From the cell containing the given text, extract its center point as [X, Y] coordinate. 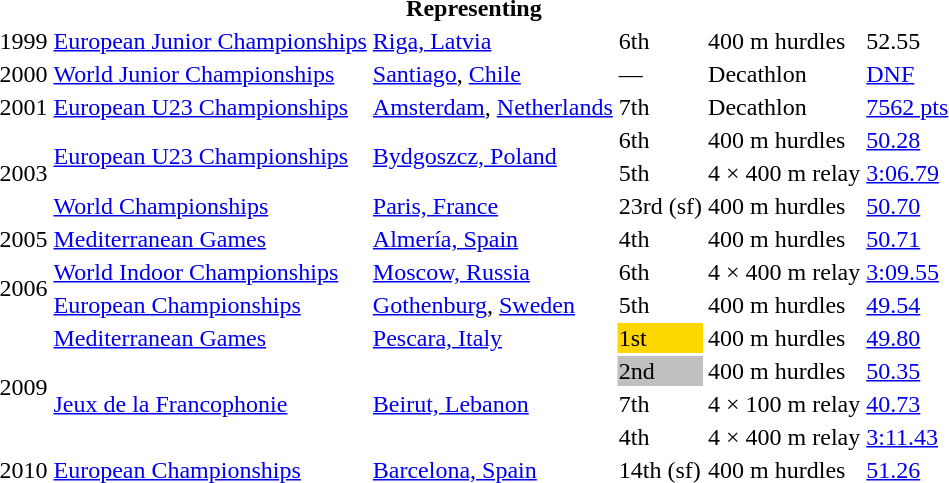
World Championships [210, 206]
European Junior Championships [210, 41]
1st [660, 338]
Pescara, Italy [492, 338]
World Indoor Championships [210, 272]
Paris, France [492, 206]
World Junior Championships [210, 74]
Bydgoszcz, Poland [492, 156]
Moscow, Russia [492, 272]
Santiago, Chile [492, 74]
Riga, Latvia [492, 41]
Jeux de la Francophonie [210, 404]
Amsterdam, Netherlands [492, 107]
European Championships [210, 305]
4 × 100 m relay [784, 404]
Almería, Spain [492, 239]
2nd [660, 371]
— [660, 74]
23rd (sf) [660, 206]
Beirut, Lebanon [492, 404]
Gothenburg, Sweden [492, 305]
